Return the [x, y] coordinate for the center point of the cell that contains the specified text.  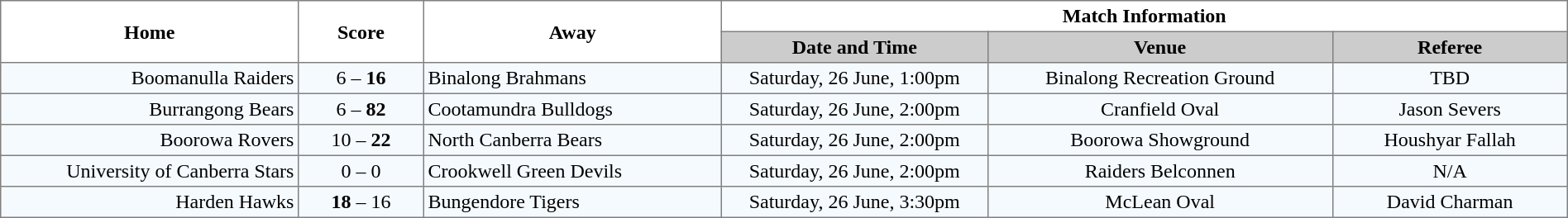
Bungendore Tigers [572, 202]
0 – 0 [361, 171]
Binalong Recreation Ground [1159, 78]
McLean Oval [1159, 202]
Boorowa Rovers [150, 140]
10 – 22 [361, 140]
Score [361, 31]
Houshyar Fallah [1450, 140]
Crookwell Green Devils [572, 171]
18 – 16 [361, 202]
6 – 16 [361, 78]
Referee [1450, 47]
University of Canberra Stars [150, 171]
Boorowa Showground [1159, 140]
6 – 82 [361, 109]
Saturday, 26 June, 1:00pm [854, 78]
Date and Time [854, 47]
Raiders Belconnen [1159, 171]
Match Information [1145, 17]
David Charman [1450, 202]
Saturday, 26 June, 3:30pm [854, 202]
Boomanulla Raiders [150, 78]
N/A [1450, 171]
Home [150, 31]
Away [572, 31]
TBD [1450, 78]
Cranfield Oval [1159, 109]
North Canberra Bears [572, 140]
Venue [1159, 47]
Cootamundra Bulldogs [572, 109]
Harden Hawks [150, 202]
Binalong Brahmans [572, 78]
Jason Severs [1450, 109]
Burrangong Bears [150, 109]
